Return the [x, y] coordinate for the center point of the cell that contains the specified text.  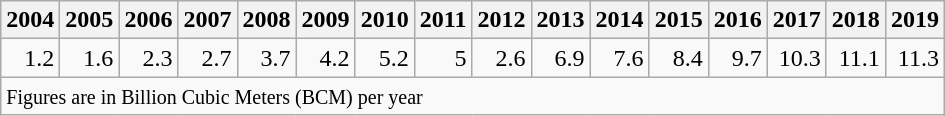
3.7 [266, 58]
2005 [90, 20]
5.2 [384, 58]
2015 [678, 20]
2008 [266, 20]
Figures are in Billion Cubic Meters (BCM) per year [473, 96]
10.3 [796, 58]
2009 [326, 20]
2007 [208, 20]
1.6 [90, 58]
6.9 [560, 58]
2018 [856, 20]
2010 [384, 20]
2011 [443, 20]
2.7 [208, 58]
2016 [738, 20]
2014 [620, 20]
1.2 [30, 58]
2013 [560, 20]
2.6 [502, 58]
2017 [796, 20]
2.3 [148, 58]
4.2 [326, 58]
11.3 [914, 58]
7.6 [620, 58]
11.1 [856, 58]
2012 [502, 20]
9.7 [738, 58]
2004 [30, 20]
2019 [914, 20]
5 [443, 58]
2006 [148, 20]
8.4 [678, 58]
